Search for the cell housing the specified text and yield its [X, Y] center coordinate. 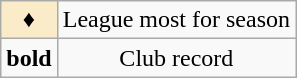
bold [29, 58]
♦ [29, 20]
Club record [176, 58]
League most for season [176, 20]
